From the cell containing the given text, extract its center point as (x, y) coordinate. 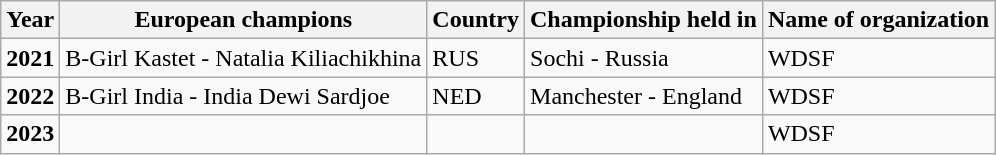
B-Girl Kastet - Natalia Kiliachikhina (244, 58)
Sochi - Russia (644, 58)
2021 (30, 58)
Championship held in (644, 20)
B-Girl India - India Dewi Sardjoe (244, 96)
RUS (476, 58)
2022 (30, 96)
Country (476, 20)
NED (476, 96)
European champions (244, 20)
Year (30, 20)
Manchester - England (644, 96)
Name of organization (878, 20)
2023 (30, 134)
